Output the [X, Y] coordinate of the center of the cell containing the given text.  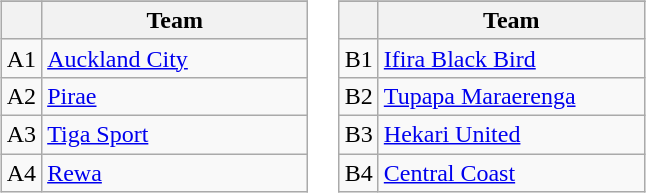
Tupapa Maraerenga [511, 96]
A3 [21, 134]
Hekari United [511, 134]
A4 [21, 173]
B1 [358, 58]
Central Coast [511, 173]
B3 [358, 134]
A1 [21, 58]
Tiga Sport [175, 134]
B2 [358, 96]
Auckland City [175, 58]
A2 [21, 96]
Ifira Black Bird [511, 58]
Pirae [175, 96]
Rewa [175, 173]
B4 [358, 173]
